Return (x, y) of the center of cell containing provided text 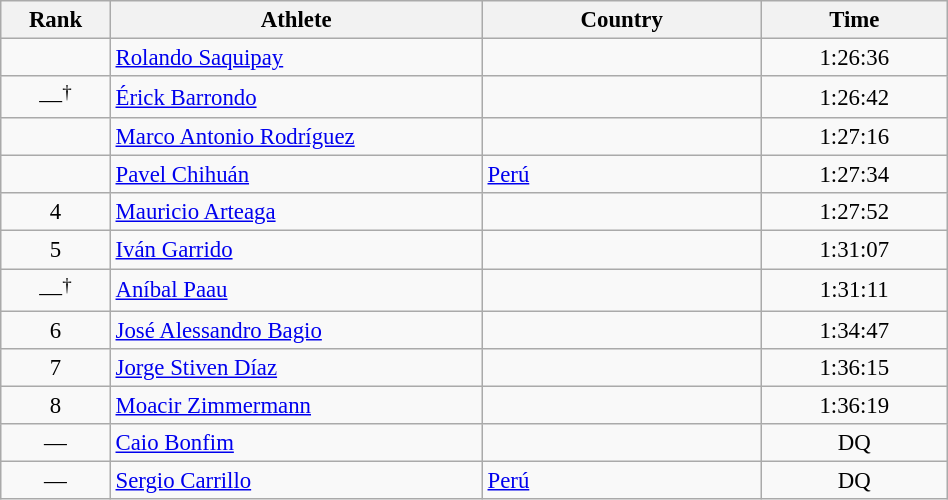
1:27:34 (854, 175)
6 (56, 330)
Rank (56, 20)
7 (56, 367)
1:31:11 (854, 290)
1:36:19 (854, 405)
Pavel Chihuán (296, 175)
Caio Bonfim (296, 443)
Mauricio Arteaga (296, 213)
1:27:52 (854, 213)
1:26:42 (854, 97)
Érick Barrondo (296, 97)
Moacir Zimmermann (296, 405)
1:27:16 (854, 137)
Time (854, 20)
Iván Garrido (296, 250)
Country (622, 20)
José Alessandro Bagio (296, 330)
1:31:07 (854, 250)
Aníbal Paau (296, 290)
1:26:36 (854, 58)
Marco Antonio Rodríguez (296, 137)
1:34:47 (854, 330)
Athlete (296, 20)
5 (56, 250)
Rolando Saquipay (296, 58)
4 (56, 213)
Jorge Stiven Díaz (296, 367)
Sergio Carrillo (296, 480)
8 (56, 405)
1:36:15 (854, 367)
